Provide the (x, y) coordinate of the cell's center where the given text is located.  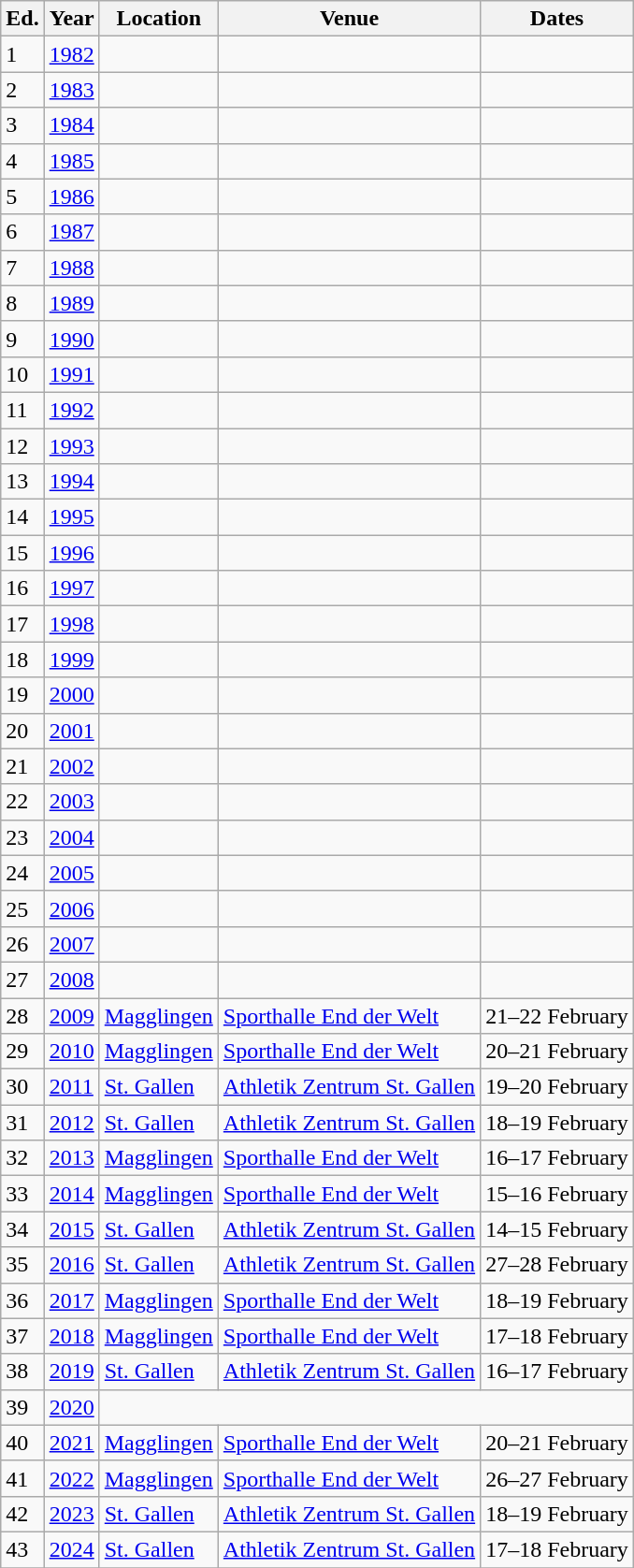
14 (22, 517)
29 (22, 1052)
16 (22, 588)
21 (22, 766)
1985 (71, 161)
43 (22, 1549)
Year (71, 19)
2020 (71, 1407)
14–15 February (557, 1229)
28 (22, 1015)
1984 (71, 125)
1982 (71, 54)
2017 (71, 1300)
27–28 February (557, 1265)
7 (22, 268)
1997 (71, 588)
2014 (71, 1194)
10 (22, 374)
3 (22, 125)
26 (22, 944)
2006 (71, 908)
2004 (71, 837)
21–22 February (557, 1015)
2005 (71, 873)
24 (22, 873)
1996 (71, 553)
1991 (71, 374)
2018 (71, 1336)
20 (22, 731)
36 (22, 1300)
1990 (71, 339)
Location (159, 19)
2016 (71, 1265)
2022 (71, 1478)
27 (22, 980)
Venue (349, 19)
8 (22, 303)
2012 (71, 1123)
2009 (71, 1015)
Dates (557, 19)
1986 (71, 196)
2 (22, 90)
38 (22, 1372)
32 (22, 1158)
2021 (71, 1443)
42 (22, 1514)
2019 (71, 1372)
23 (22, 837)
18 (22, 660)
26–27 February (557, 1478)
12 (22, 446)
11 (22, 410)
1993 (71, 446)
4 (22, 161)
5 (22, 196)
31 (22, 1123)
2002 (71, 766)
2000 (71, 695)
2015 (71, 1229)
37 (22, 1336)
1999 (71, 660)
40 (22, 1443)
22 (22, 802)
2007 (71, 944)
30 (22, 1087)
13 (22, 482)
2024 (71, 1549)
35 (22, 1265)
34 (22, 1229)
Ed. (22, 19)
2013 (71, 1158)
39 (22, 1407)
41 (22, 1478)
1987 (71, 232)
19 (22, 695)
1992 (71, 410)
6 (22, 232)
2023 (71, 1514)
9 (22, 339)
1998 (71, 624)
15–16 February (557, 1194)
2003 (71, 802)
25 (22, 908)
19–20 February (557, 1087)
1 (22, 54)
17 (22, 624)
1983 (71, 90)
1988 (71, 268)
2010 (71, 1052)
1995 (71, 517)
1994 (71, 482)
33 (22, 1194)
2001 (71, 731)
15 (22, 553)
2008 (71, 980)
1989 (71, 303)
2011 (71, 1087)
